From the cell containing the given text, extract its center point as (X, Y) coordinate. 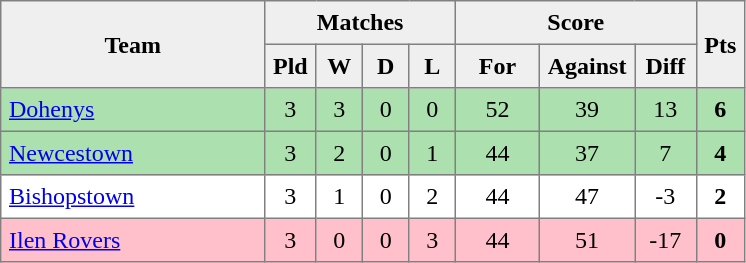
Ilen Rovers (133, 240)
4 (720, 153)
W (339, 66)
Matches (360, 23)
37 (586, 153)
7 (666, 153)
51 (586, 240)
6 (720, 110)
Against (586, 66)
Pld (290, 66)
47 (586, 197)
-3 (666, 197)
39 (586, 110)
13 (666, 110)
Diff (666, 66)
L (432, 66)
Dohenys (133, 110)
52 (497, 110)
Team (133, 44)
D (385, 66)
-17 (666, 240)
Pts (720, 44)
Score (576, 23)
For (497, 66)
Bishopstown (133, 197)
Newcestown (133, 153)
